Locate the cell with the specified text and output its (x, y) center coordinate. 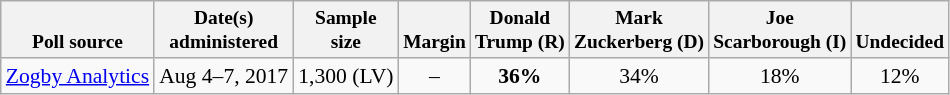
– (435, 76)
Aug 4–7, 2017 (224, 76)
36% (520, 76)
MarkZuckerberg (D) (638, 30)
DonaldTrump (R) (520, 30)
JoeScarborough (I) (780, 30)
Date(s)administered (224, 30)
Undecided (900, 30)
18% (780, 76)
Poll source (78, 30)
1,300 (LV) (346, 76)
Zogby Analytics (78, 76)
12% (900, 76)
Margin (435, 30)
34% (638, 76)
Samplesize (346, 30)
